Find where the given text appears and provide that cell's center as (X, Y) coordinate. 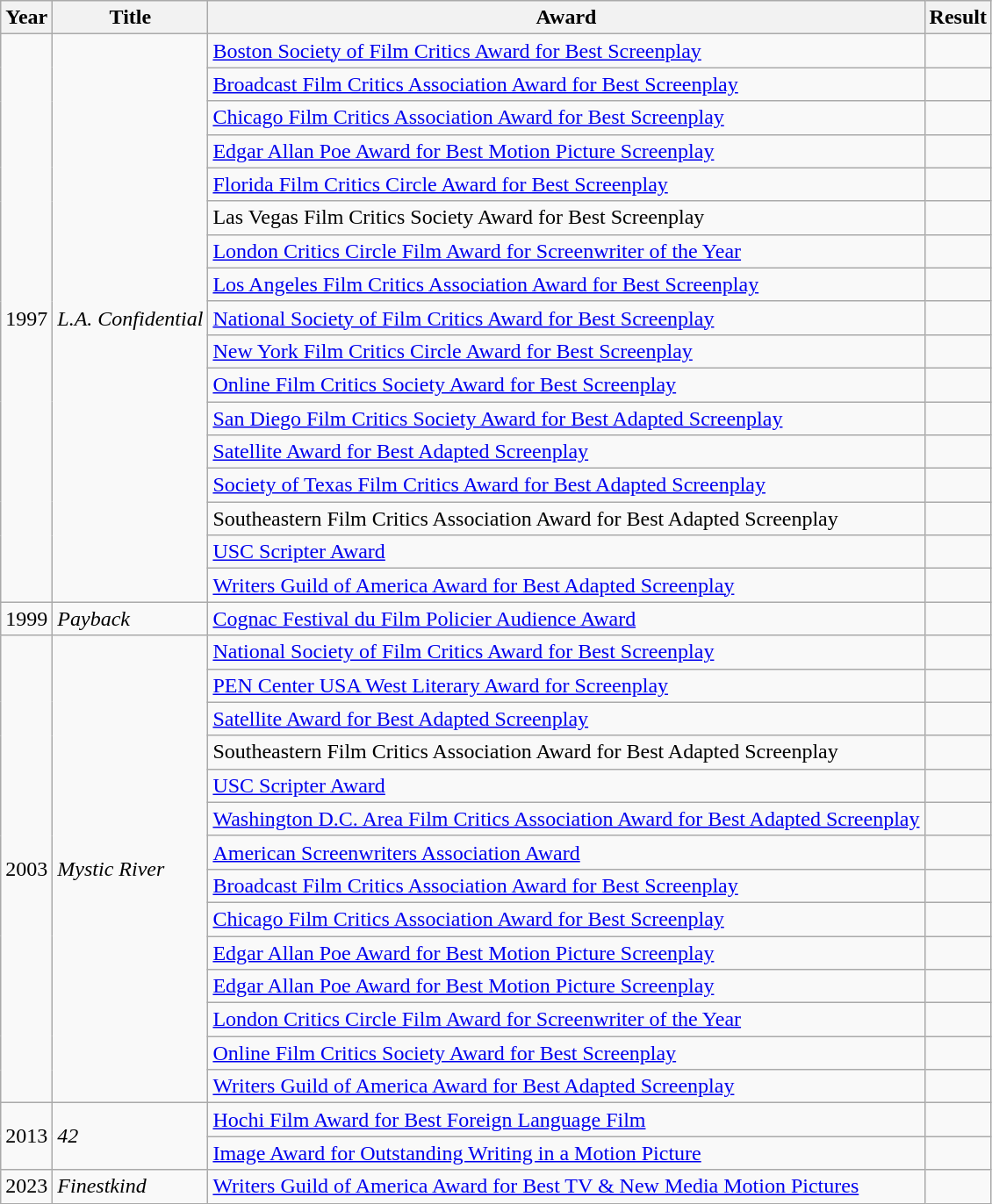
Writers Guild of America Award for Best TV & New Media Motion Pictures (566, 1186)
Year (26, 18)
PEN Center USA West Literary Award for Screenplay (566, 685)
Result (958, 18)
San Diego Film Critics Society Award for Best Adapted Screenplay (566, 419)
1997 (26, 318)
Payback (130, 619)
Boston Society of Film Critics Award for Best Screenplay (566, 51)
42 (130, 1136)
Las Vegas Film Critics Society Award for Best Screenplay (566, 218)
Washington D.C. Area Film Critics Association Award for Best Adapted Screenplay (566, 819)
Society of Texas Film Critics Award for Best Adapted Screenplay (566, 485)
Title (130, 18)
2023 (26, 1186)
Mystic River (130, 869)
1999 (26, 619)
American Screenwriters Association Award (566, 852)
Los Angeles Film Critics Association Award for Best Screenplay (566, 284)
Image Award for Outstanding Writing in a Motion Picture (566, 1153)
Hochi Film Award for Best Foreign Language Film (566, 1120)
Florida Film Critics Circle Award for Best Screenplay (566, 184)
Award (566, 18)
Cognac Festival du Film Policier Audience Award (566, 619)
L.A. Confidential (130, 318)
New York Film Critics Circle Award for Best Screenplay (566, 351)
2003 (26, 869)
2013 (26, 1136)
Finestkind (130, 1186)
